Find where the given text appears and provide that cell's center as [X, Y] coordinate. 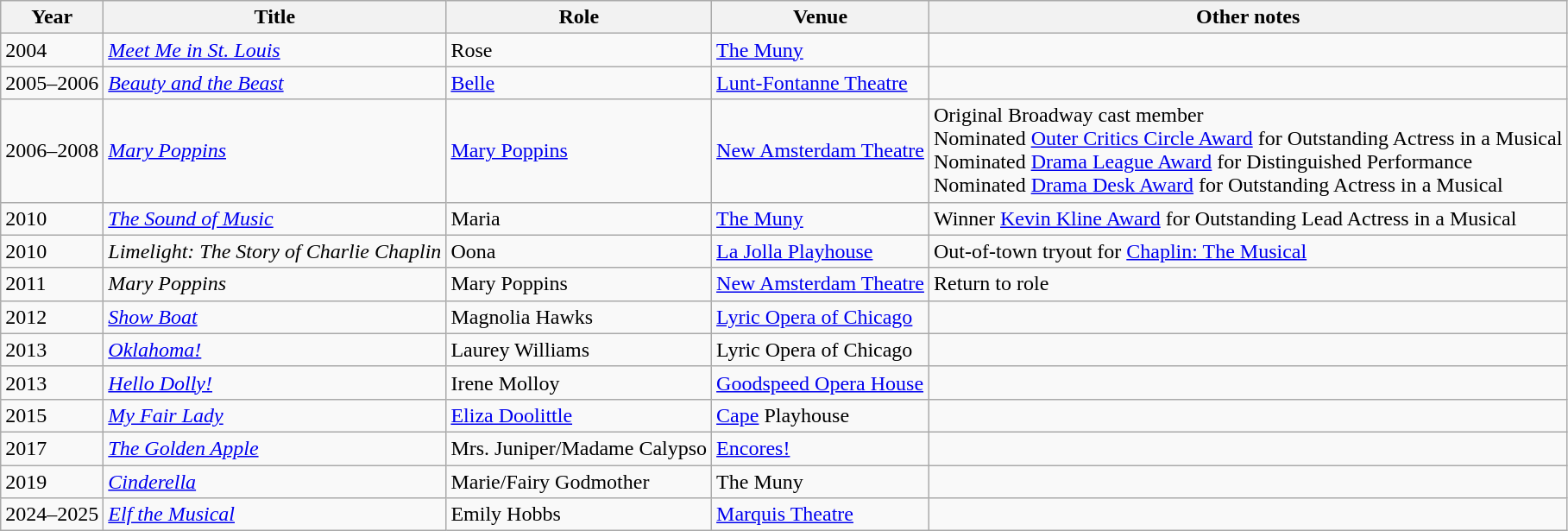
Winner Kevin Kline Award for Outstanding Lead Actress in a Musical [1248, 218]
Irene Molloy [579, 382]
2006–2008 [52, 150]
Maria [579, 218]
My Fair Lady [274, 415]
Limelight: The Story of Charlie Chaplin [274, 251]
Mrs. Juniper/Madame Calypso [579, 448]
The Golden Apple [274, 448]
Magnolia Hawks [579, 317]
2015 [52, 415]
Rose [579, 50]
2005–2006 [52, 83]
Oklahoma! [274, 350]
Elf the Musical [274, 515]
Marie/Fairy Godmother [579, 481]
2012 [52, 317]
Other notes [1248, 17]
2017 [52, 448]
Eliza Doolittle [579, 415]
Role [579, 17]
Out-of-town tryout for Chaplin: The Musical [1248, 251]
Goodspeed Opera House [821, 382]
Belle [579, 83]
Marquis Theatre [821, 515]
Title [274, 17]
Emily Hobbs [579, 515]
Venue [821, 17]
2024–2025 [52, 515]
Oona [579, 251]
The Sound of Music [274, 218]
Laurey Williams [579, 350]
Beauty and the Beast [274, 83]
2011 [52, 284]
Hello Dolly! [274, 382]
Meet Me in St. Louis [274, 50]
Cape Playhouse [821, 415]
Lunt-Fontanne Theatre [821, 83]
Cinderella [274, 481]
2019 [52, 481]
Return to role [1248, 284]
2004 [52, 50]
Year [52, 17]
La Jolla Playhouse [821, 251]
Show Boat [274, 317]
Encores! [821, 448]
